Determine the [x, y] coordinate at the center of the cell enclosing the given text.  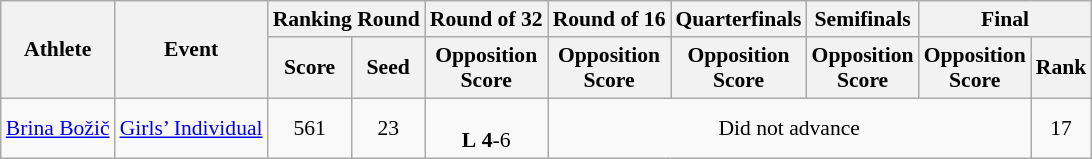
561 [310, 128]
23 [388, 128]
Round of 16 [610, 19]
Event [192, 50]
Quarterfinals [738, 19]
Semifinals [863, 19]
Rank [1062, 68]
Athlete [58, 50]
Brina Božič [58, 128]
Final [1006, 19]
Did not advance [790, 128]
L 4-6 [486, 128]
17 [1062, 128]
Girls’ Individual [192, 128]
Ranking Round [346, 19]
Score [310, 68]
Seed [388, 68]
Round of 32 [486, 19]
